Return [X, Y] of the center of cell containing provided text 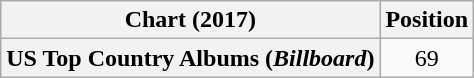
US Top Country Albums (Billboard) [190, 58]
Position [427, 20]
Chart (2017) [190, 20]
69 [427, 58]
